Capture the cell that displays the provided text and extract its (X, Y) central coordinate. 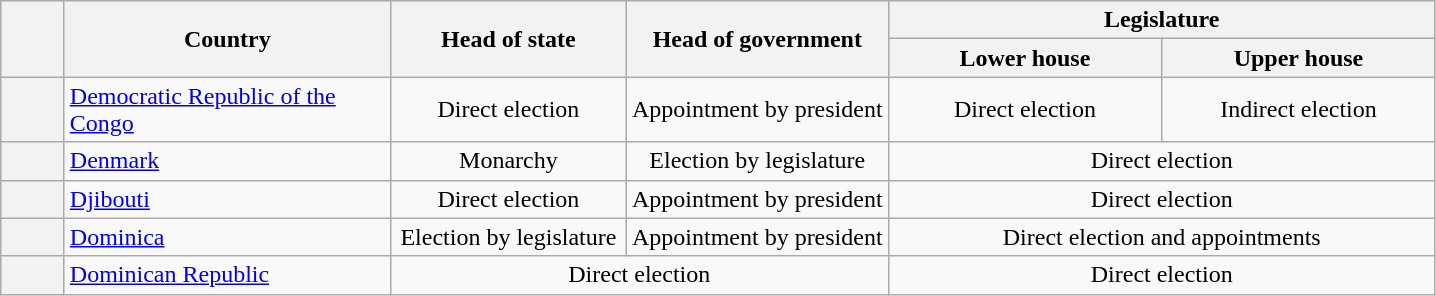
Indirect election (1299, 110)
Monarchy (508, 161)
Head of government (757, 39)
Denmark (227, 161)
Lower house (1025, 58)
Legislature (1162, 20)
Country (227, 39)
Democratic Republic of the Congo (227, 110)
Upper house (1299, 58)
Dominican Republic (227, 275)
Head of state (508, 39)
Djibouti (227, 199)
Direct election and appointments (1162, 237)
Dominica (227, 237)
